Provide the (x, y) coordinate of the cell's center where the given text is located.  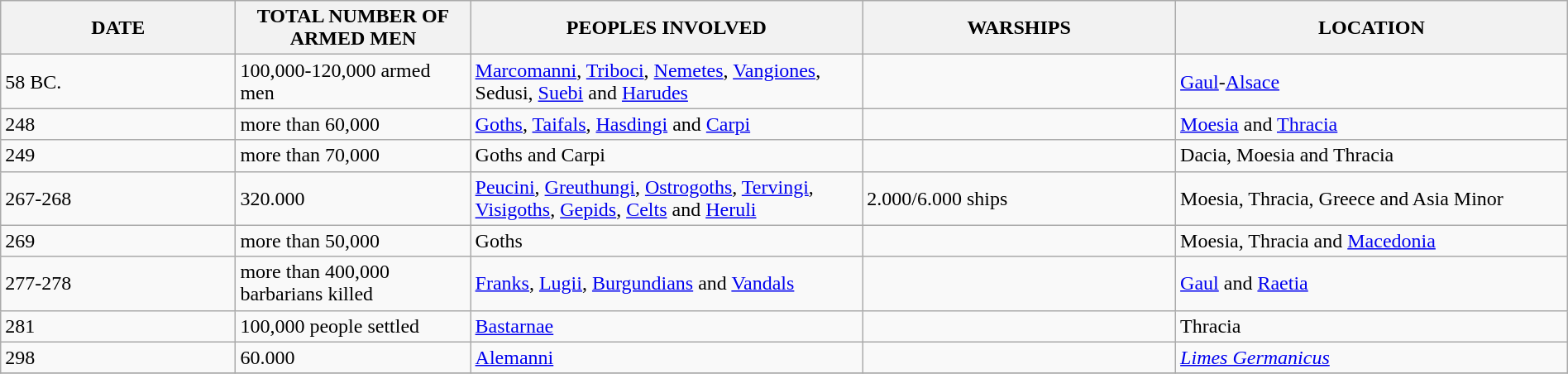
Peucini, Greuthungi, Ostrogoths, Tervingi, Visigoths, Gepids, Celts and Heruli (667, 199)
Bastarnae (667, 326)
WARSHIPS (1019, 28)
more than 70,000 (353, 156)
Marcomanni, Triboci, Nemetes, Vangiones, Sedusi, Suebi and Harudes (667, 81)
Limes Germanicus (1372, 357)
DATE (118, 28)
58 BC. (118, 81)
298 (118, 357)
249 (118, 156)
Goths (667, 241)
277-278 (118, 283)
Franks, Lugii, Burgundians and Vandals (667, 283)
Goths, Taifals, Hasdingi and Carpi (667, 124)
267-268 (118, 199)
Gaul-Alsace (1372, 81)
more than 50,000 (353, 241)
281 (118, 326)
Alemanni (667, 357)
more than 60,000 (353, 124)
248 (118, 124)
269 (118, 241)
Gaul and Raetia (1372, 283)
320.000 (353, 199)
LOCATION (1372, 28)
Dacia, Moesia and Thracia (1372, 156)
TOTAL NUMBER OF ARMED MEN (353, 28)
Moesia, Thracia and Macedonia (1372, 241)
100,000-120,000 armed men (353, 81)
more than 400,000 barbarians killed (353, 283)
Moesia, Thracia, Greece and Asia Minor (1372, 199)
Thracia (1372, 326)
Moesia and Thracia (1372, 124)
2.000/6.000 ships (1019, 199)
PEOPLES INVOLVED (667, 28)
Goths and Carpi (667, 156)
100,000 people settled (353, 326)
60.000 (353, 357)
